Pinpoint the cell where the given text exists, returning its [x, y] midpoint coordinate. 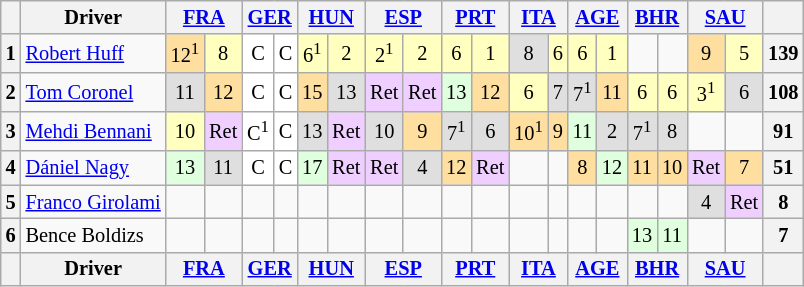
Bence Boldizs [94, 235]
Mehdi Bennani [94, 132]
101 [528, 132]
3 [11, 132]
61 [312, 54]
15 [312, 92]
21 [384, 54]
108 [783, 92]
Franco Girolami [94, 202]
Robert Huff [94, 54]
51 [783, 168]
C1 [258, 132]
Tom Coronel [94, 92]
17 [312, 168]
91 [783, 132]
31 [706, 92]
121 [186, 54]
Dániel Nagy [94, 168]
139 [783, 54]
